Capture the cell that displays the provided text and extract its [X, Y] central coordinate. 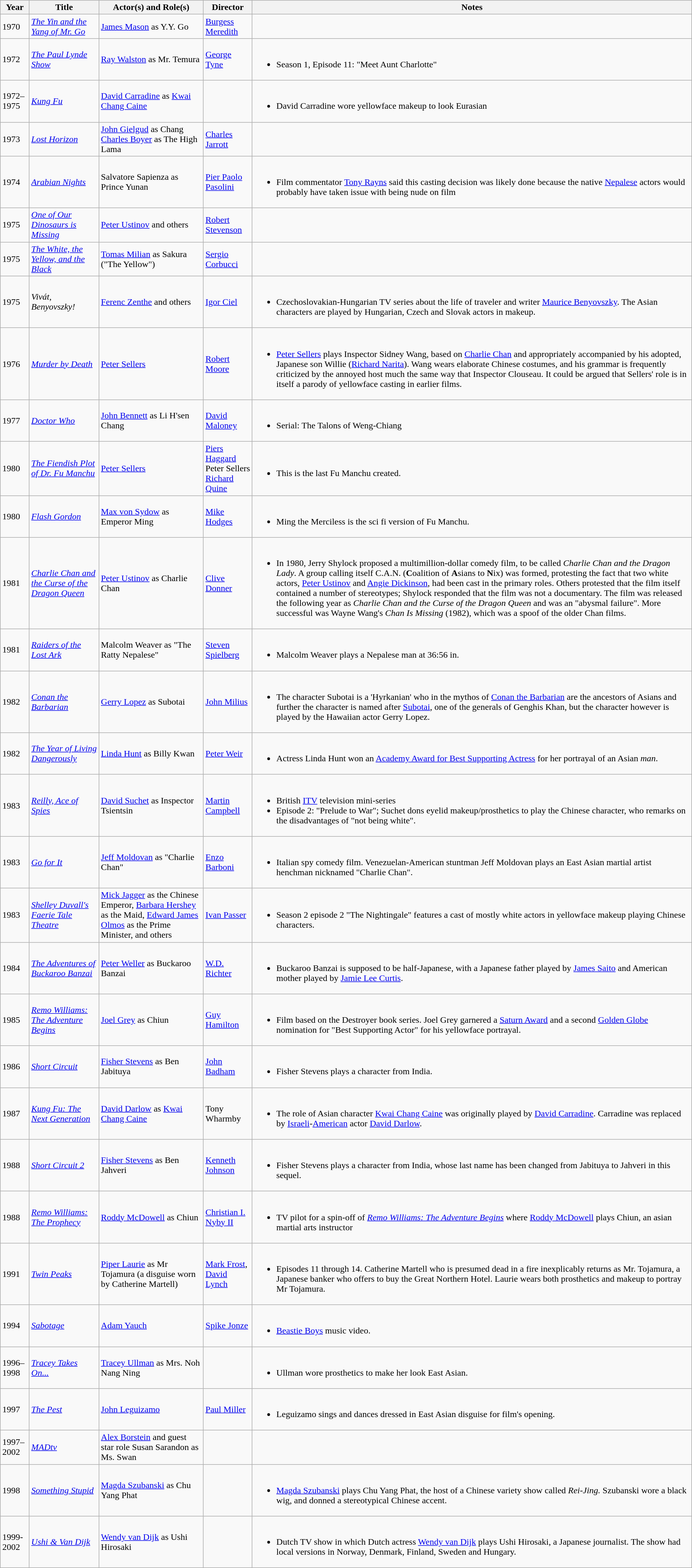
Ming the Merciless is the sci fi version of Fu Manchu. [472, 516]
Tomas Milian as Sakura ("The Yellow") [152, 259]
1998 [15, 1490]
David Darlow as Kwai Chang Caine [152, 1113]
1987 [15, 1113]
Pier Paolo Pasolini [228, 182]
One of Our Dinosaurs is Missing [64, 225]
James Mason as Y.Y. Go [152, 27]
Conan the Barbarian [64, 702]
Tracey Ullman as Mrs. Noh Nang Ning [152, 1367]
1996–1998 [15, 1367]
Actor(s) and Role(s) [152, 7]
Fisher Stevens plays a character from India, whose last name has been changed from Jabituya to Jahveri in this sequel. [472, 1165]
Joel Grey as Chiun [152, 1020]
Buckaroo Banzai is supposed to be half-Japanese, with a Japanese father played by James Saito and American mother played by Jamie Lee Curtis. [472, 968]
Murder by Death [64, 364]
Notes [472, 7]
Sabotage [64, 1326]
Linda Hunt as Billy Kwan [152, 754]
Raiders of the Lost Ark [64, 650]
Alex Borstein and guest star role Susan Sarandon as Ms. Swan [152, 1447]
Clive Donner [228, 583]
Charles Jarrott [228, 139]
David Suchet as Inspector Tsientsin [152, 806]
Piers HaggardPeter SellersRichard Quine [228, 468]
1974 [15, 182]
Doctor Who [64, 420]
John Milius [228, 702]
Piper Laurie as Mr Tojamura (a disguise worn by Catherine Martell) [152, 1274]
Fisher Stevens plays a character from India. [472, 1067]
Fisher Stevens as Ben Jahveri [152, 1165]
Robert Stevenson [228, 225]
Steven Spielberg [228, 650]
Ushi & Van Dijk [64, 1542]
Max von Sydow as Emperor Ming [152, 516]
Roddy McDowell as Chiun [152, 1217]
Magda Szubanski as Chu Yang Phat [152, 1490]
Short Circuit [64, 1067]
1999-2002 [15, 1542]
Tracey Takes On... [64, 1367]
Title [64, 7]
David Carradine wore yellowface makeup to look Eurasian [472, 101]
Adam Yauch [152, 1326]
1970 [15, 27]
Mark Frost, David Lynch [228, 1274]
Vivát, Benyovszky! [64, 302]
TV pilot for a spin-off of Remo Williams: The Adventure Begins where Roddy McDowell plays Chiun, an asian martial arts instructor [472, 1217]
The Paul Lynde Show [64, 59]
The Adventures of Buckaroo Banzai [64, 968]
Arabian Nights [64, 182]
Peter Weir [228, 754]
The Yin and the Yang of Mr. Go [64, 27]
Jeff Moldovan as "Charlie Chan" [152, 862]
1984 [15, 968]
Mike Hodges [228, 516]
1972 [15, 59]
Twin Peaks [64, 1274]
Remo Williams: The Prophecy [64, 1217]
John Badham [228, 1067]
Robert Moore [228, 364]
1973 [15, 139]
1976 [15, 364]
The White, the Yellow, and the Black [64, 259]
Wendy van Dijk as Ushi Hirosaki [152, 1542]
Charlie Chan and the Curse of the Dragon Queen [64, 583]
Peter Ustinov and others [152, 225]
Director [228, 7]
Go for It [64, 862]
Tony Wharmby [228, 1113]
Ivan Passer [228, 915]
Italian spy comedy film. Venezuelan-American stuntman Jeff Moldovan plays an East Asian martial artist henchman nicknamed "Charlie Chan". [472, 862]
George Tyne [228, 59]
The Fiendish Plot of Dr. Fu Manchu [64, 468]
Year [15, 7]
Salvatore Sapienza as Prince Yunan [152, 182]
Guy Hamilton [228, 1020]
Igor Ciel [228, 302]
Fisher Stevens as Ben Jabituya [152, 1067]
Spike Jonze [228, 1326]
Actress Linda Hunt won an Academy Award for Best Supporting Actress for her portrayal of an Asian man. [472, 754]
Martin Campbell [228, 806]
Peter Weller as Buckaroo Banzai [152, 968]
Malcolm Weaver plays a Nepalese man at 36:56 in. [472, 650]
David Carradine as Kwai Chang Caine [152, 101]
Peter Ustinov as Charlie Chan [152, 583]
Shelley Duvall's Faerie Tale Theatre [64, 915]
Season 1, Episode 11: "Meet Aunt Charlotte" [472, 59]
1977 [15, 420]
Remo Williams: The Adventure Begins [64, 1020]
1986 [15, 1067]
The role of Asian character Kwai Chang Caine was originally played by David Carradine. Carradine was replaced by Israeli-American actor David Darlow. [472, 1113]
1991 [15, 1274]
Mick Jagger as the Chinese Emperor, Barbara Hershey as the Maid, Edward James Olmos as the Prime Minister, and others [152, 915]
Ferenc Zenthe and others [152, 302]
Kung Fu [64, 101]
Season 2 episode 2 "The Nightingale" features a cast of mostly white actors in yellowface makeup playing Chinese characters. [472, 915]
Short Circuit 2 [64, 1165]
Ullman wore prosthetics to make her look East Asian. [472, 1367]
Kung Fu: The Next Generation [64, 1113]
Something Stupid [64, 1490]
Gerry Lopez as Subotai [152, 702]
Malcolm Weaver as "The Ratty Nepalese" [152, 650]
MADtv [64, 1447]
Reilly, Ace of Spies [64, 806]
W.D. Richter [228, 968]
1972–1975 [15, 101]
Paul Miller [228, 1409]
Christian I. Nyby II [228, 1217]
John Leguizamo [152, 1409]
Leguizamo sings and dances dressed in East Asian disguise for film's opening. [472, 1409]
John Bennett as Li H'sen Chang [152, 420]
1985 [15, 1020]
Enzo Barboni [228, 862]
This is the last Fu Manchu created. [472, 468]
1997–2002 [15, 1447]
Kenneth Johnson [228, 1165]
The Year of Living Dangerously [64, 754]
Flash Gordon [64, 516]
Burgess Meredith [228, 27]
Beastie Boys music video. [472, 1326]
Ray Walston as Mr. Temura [152, 59]
1997 [15, 1409]
John Gielgud as ChangCharles Boyer as The High Lama [152, 139]
Sergio Corbucci [228, 259]
The Pest [64, 1409]
David Maloney [228, 420]
1994 [15, 1326]
Lost Horizon [64, 139]
Serial: The Talons of Weng-Chiang [472, 420]
